Return the [X, Y] coordinate for the center point of the cell that contains the specified text.  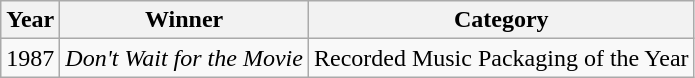
Recorded Music Packaging of the Year [501, 58]
Winner [184, 20]
Don't Wait for the Movie [184, 58]
Category [501, 20]
1987 [30, 58]
Year [30, 20]
